Return the [x, y] coordinate for the center point of the cell that contains the specified text.  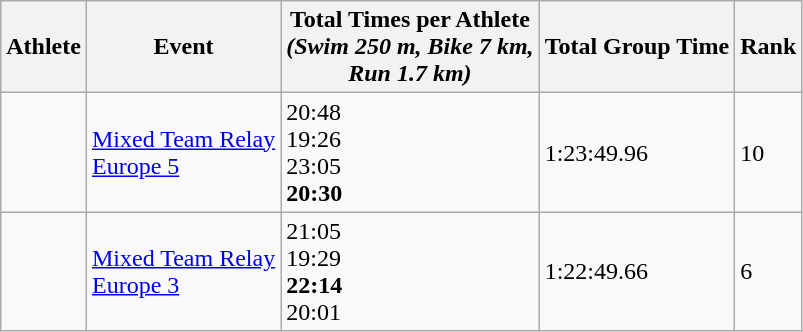
Event [183, 47]
Mixed Team Relay Europe 3 [183, 272]
21:0519:2922:1420:01 [410, 272]
6 [768, 272]
Rank [768, 47]
1:23:49.96 [637, 152]
Mixed Team Relay Europe 5 [183, 152]
1:22:49.66 [637, 272]
Athlete [44, 47]
Total Times per Athlete (Swim 250 m, Bike 7 km, Run 1.7 km) [410, 47]
Total Group Time [637, 47]
10 [768, 152]
20:4819:2623:0520:30 [410, 152]
